Detect which cell encompasses the target text, then output its (X, Y) center coordinate. 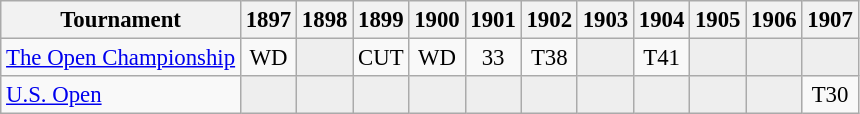
1901 (493, 20)
CUT (381, 58)
1898 (325, 20)
1903 (605, 20)
The Open Championship (121, 58)
U.S. Open (121, 95)
T41 (661, 58)
1904 (661, 20)
Tournament (121, 20)
1905 (718, 20)
T38 (549, 58)
1897 (268, 20)
1902 (549, 20)
1899 (381, 20)
33 (493, 58)
1906 (774, 20)
1907 (830, 20)
T30 (830, 95)
1900 (437, 20)
